Capture the cell that displays the provided text and extract its [x, y] central coordinate. 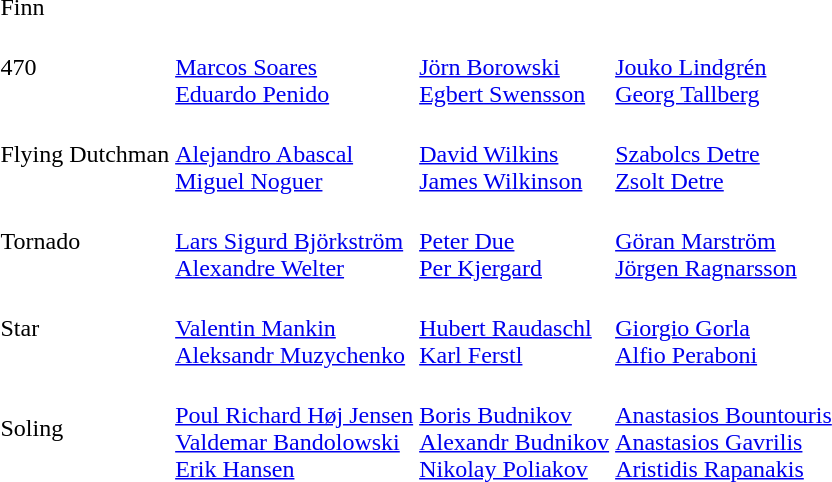
Jörn BorowskiEgbert Swensson [514, 67]
Marcos SoaresEduardo Penido [294, 67]
Alejandro AbascalMiguel Noguer [294, 154]
Lars Sigurd BjörkströmAlexandre Welter [294, 241]
Peter DuePer Kjergard [514, 241]
Hubert RaudaschlKarl Ferstl [514, 328]
David WilkinsJames Wilkinson [514, 154]
Valentin MankinAleksandr Muzychenko [294, 328]
